Determine the (x, y) coordinate at the center of the cell enclosing the given text.  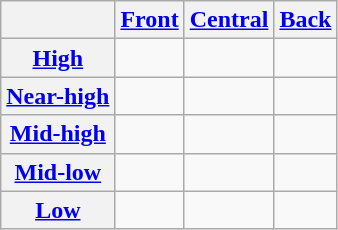
Mid-low (58, 172)
Front (150, 20)
Back (306, 20)
Near-high (58, 96)
Low (58, 210)
Central (229, 20)
High (58, 58)
Mid-high (58, 134)
